Output the (x, y) coordinate of the center of the cell containing the given text.  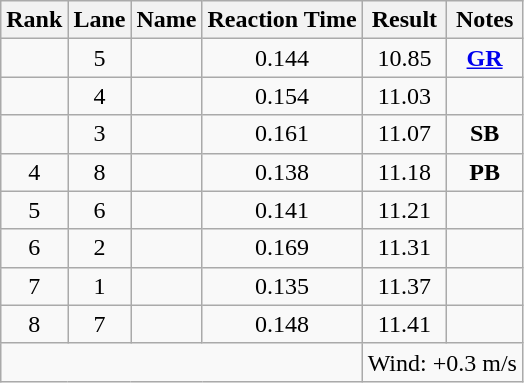
Reaction Time (282, 20)
11.21 (404, 210)
3 (100, 134)
11.41 (404, 324)
PB (485, 172)
Result (404, 20)
0.135 (282, 286)
0.169 (282, 248)
2 (100, 248)
0.161 (282, 134)
11.31 (404, 248)
0.138 (282, 172)
0.154 (282, 96)
11.03 (404, 96)
0.148 (282, 324)
10.85 (404, 58)
Rank (34, 20)
11.07 (404, 134)
0.141 (282, 210)
0.144 (282, 58)
SB (485, 134)
Wind: +0.3 m/s (442, 362)
11.37 (404, 286)
Name (166, 20)
1 (100, 286)
11.18 (404, 172)
Notes (485, 20)
Lane (100, 20)
GR (485, 58)
